Find where the given text appears and provide that cell's center as [X, Y] coordinate. 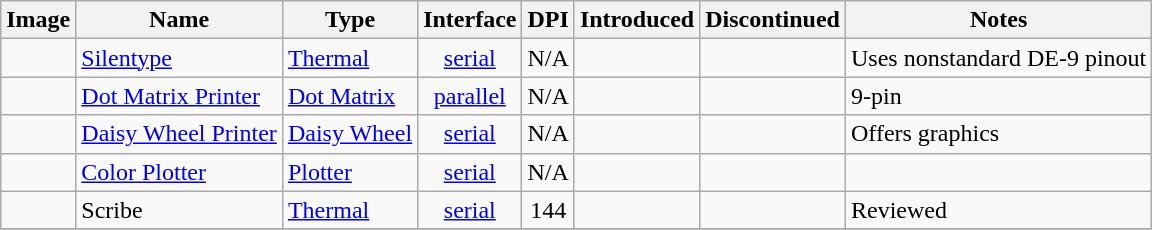
Dot Matrix Printer [180, 96]
144 [548, 210]
DPI [548, 20]
Image [38, 20]
Introduced [636, 20]
Offers graphics [998, 134]
Discontinued [773, 20]
Type [350, 20]
Notes [998, 20]
Daisy Wheel [350, 134]
Scribe [180, 210]
Reviewed [998, 210]
Daisy Wheel Printer [180, 134]
9-pin [998, 96]
Uses nonstandard DE-9 pinout [998, 58]
parallel [470, 96]
Dot Matrix [350, 96]
Silentype [180, 58]
Name [180, 20]
Color Plotter [180, 172]
Plotter [350, 172]
Interface [470, 20]
